Find where the given text appears and provide that cell's center as [X, Y] coordinate. 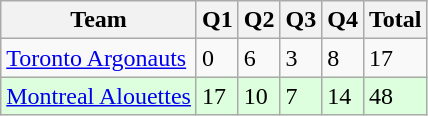
10 [259, 96]
Q2 [259, 20]
Toronto Argonauts [99, 58]
Q4 [343, 20]
Montreal Alouettes [99, 96]
Q3 [301, 20]
Team [99, 20]
14 [343, 96]
Total [395, 20]
7 [301, 96]
6 [259, 58]
Q1 [217, 20]
3 [301, 58]
48 [395, 96]
0 [217, 58]
8 [343, 58]
